Find where the given text appears and provide that cell's center as (X, Y) coordinate. 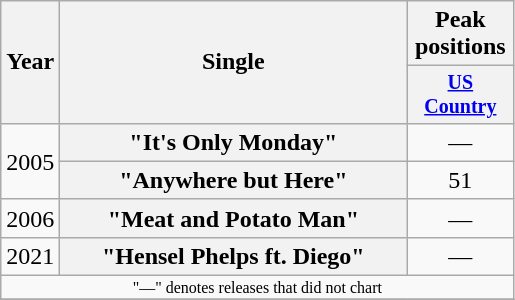
Single (234, 62)
US Country (460, 94)
Peak positions (460, 34)
Year (30, 62)
"Hensel Phelps ft. Diego" (234, 256)
"Meat and Potato Man" (234, 218)
2005 (30, 161)
2021 (30, 256)
"Anywhere but Here" (234, 180)
2006 (30, 218)
"It's Only Monday" (234, 142)
51 (460, 180)
"—" denotes releases that did not chart (258, 288)
